Provide the [x, y] coordinate of the cell's center where the given text is located.  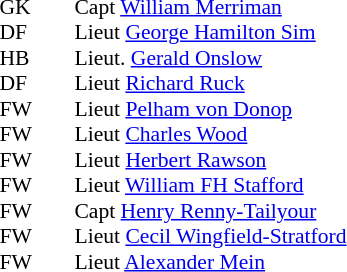
Lieut. Gerald Onslow [210, 58]
Capt Henry Renny-Tailyour [210, 211]
Lieut Pelham von Donop [210, 109]
Lieut Cecil Wingfield-Stratford [210, 237]
Lieut George Hamilton Sim [210, 33]
Lieut Herbert Rawson [210, 160]
Lieut William FH Stafford [210, 185]
Lieut Richard Ruck [210, 83]
Lieut Charles Wood [210, 135]
